Locate the cell with the specified text and output its [x, y] center coordinate. 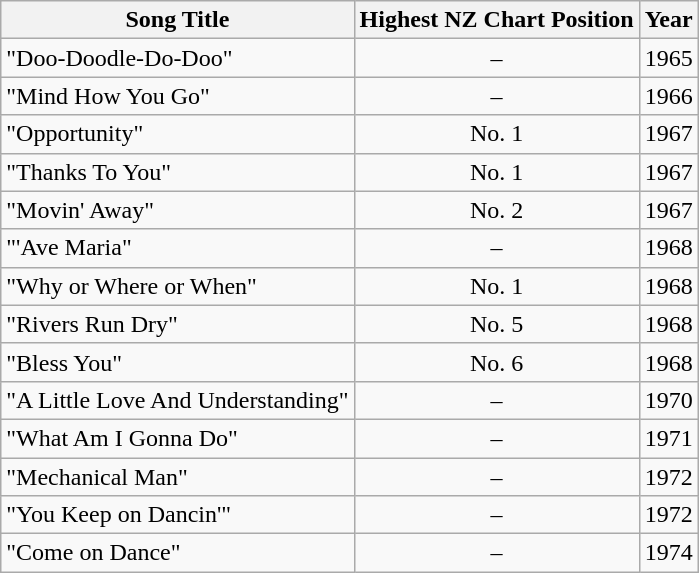
Year [668, 20]
1965 [668, 58]
"Mechanical Man" [178, 477]
"Movin' Away" [178, 210]
1971 [668, 438]
1974 [668, 553]
"Thanks To You" [178, 172]
Song Title [178, 20]
Highest NZ Chart Position [496, 20]
1966 [668, 96]
"Opportunity" [178, 134]
"You Keep on Dancin'" [178, 515]
"Why or Where or When" [178, 286]
1970 [668, 400]
"Rivers Run Dry" [178, 324]
"Doo-Doodle-Do-Doo" [178, 58]
"A Little Love And Understanding" [178, 400]
No. 5 [496, 324]
No. 2 [496, 210]
"Mind How You Go" [178, 96]
"'Ave Maria" [178, 248]
"Come on Dance" [178, 553]
"What Am I Gonna Do" [178, 438]
"Bless You" [178, 362]
No. 6 [496, 362]
